Return (X, Y) of the center of cell containing provided text 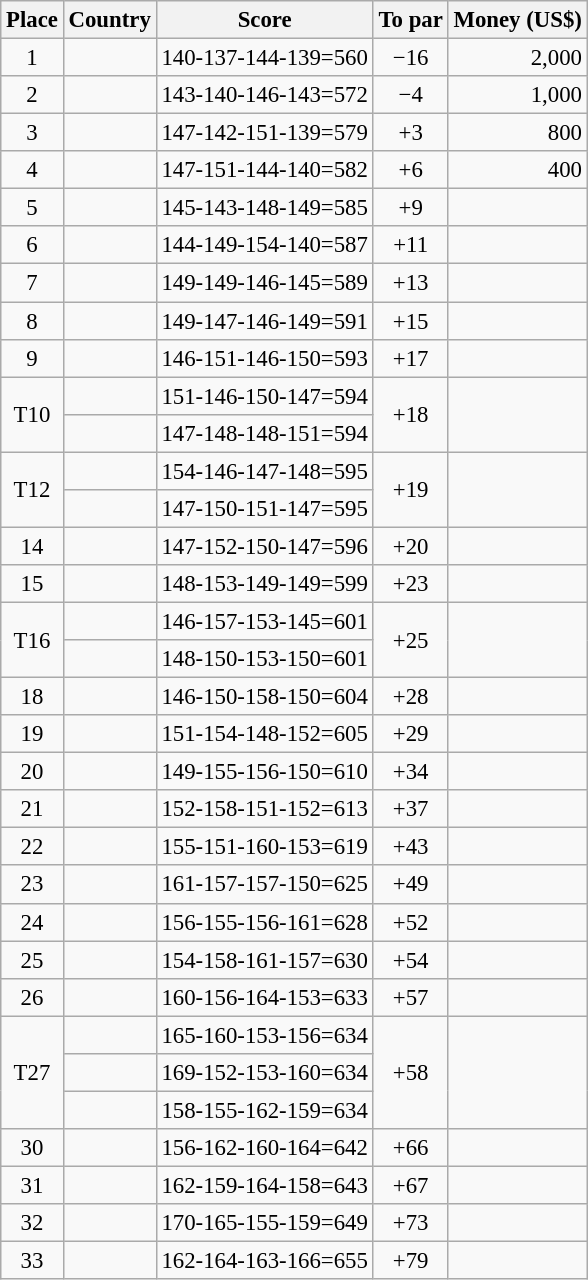
155-151-160-153=619 (264, 847)
14 (32, 546)
3 (32, 133)
22 (32, 847)
Score (264, 20)
148-153-149-149=599 (264, 584)
170-165-155-159=649 (264, 1223)
146-150-158-150=604 (264, 697)
161-157-157-150=625 (264, 885)
144-149-154-140=587 (264, 245)
800 (518, 133)
152-158-151-152=613 (264, 809)
−16 (410, 58)
+79 (410, 1261)
+66 (410, 1148)
154-146-147-148=595 (264, 471)
+54 (410, 960)
147-142-151-139=579 (264, 133)
149-147-146-149=591 (264, 321)
+25 (410, 640)
151-154-148-152=605 (264, 734)
169-152-153-160=634 (264, 1073)
148-150-153-150=601 (264, 659)
2 (32, 95)
146-151-146-150=593 (264, 358)
+6 (410, 170)
Place (32, 20)
24 (32, 922)
30 (32, 1148)
156-162-160-164=642 (264, 1148)
143-140-146-143=572 (264, 95)
26 (32, 997)
Money (US$) (518, 20)
32 (32, 1223)
8 (32, 321)
147-151-144-140=582 (264, 170)
+34 (410, 772)
162-159-164-158=643 (264, 1185)
T16 (32, 640)
33 (32, 1261)
4 (32, 170)
1,000 (518, 95)
147-148-148-151=594 (264, 433)
154-158-161-157=630 (264, 960)
T10 (32, 414)
+15 (410, 321)
7 (32, 283)
+20 (410, 546)
+37 (410, 809)
23 (32, 885)
15 (32, 584)
+28 (410, 697)
18 (32, 697)
+49 (410, 885)
160-156-164-153=633 (264, 997)
25 (32, 960)
145-143-148-149=585 (264, 208)
149-149-146-145=589 (264, 283)
2,000 (518, 58)
+13 (410, 283)
146-157-153-145=601 (264, 621)
20 (32, 772)
151-146-150-147=594 (264, 396)
158-155-162-159=634 (264, 1110)
+29 (410, 734)
+57 (410, 997)
+23 (410, 584)
400 (518, 170)
To par (410, 20)
T12 (32, 490)
Country (110, 20)
+17 (410, 358)
+9 (410, 208)
5 (32, 208)
9 (32, 358)
−4 (410, 95)
162-164-163-166=655 (264, 1261)
+67 (410, 1185)
31 (32, 1185)
147-150-151-147=595 (264, 509)
+3 (410, 133)
147-152-150-147=596 (264, 546)
+43 (410, 847)
6 (32, 245)
21 (32, 809)
+11 (410, 245)
+18 (410, 414)
+19 (410, 490)
140-137-144-139=560 (264, 58)
156-155-156-161=628 (264, 922)
149-155-156-150=610 (264, 772)
+58 (410, 1072)
1 (32, 58)
19 (32, 734)
+52 (410, 922)
+73 (410, 1223)
165-160-153-156=634 (264, 1035)
T27 (32, 1072)
